Provide the (x, y) coordinate of the cell's center where the given text is located.  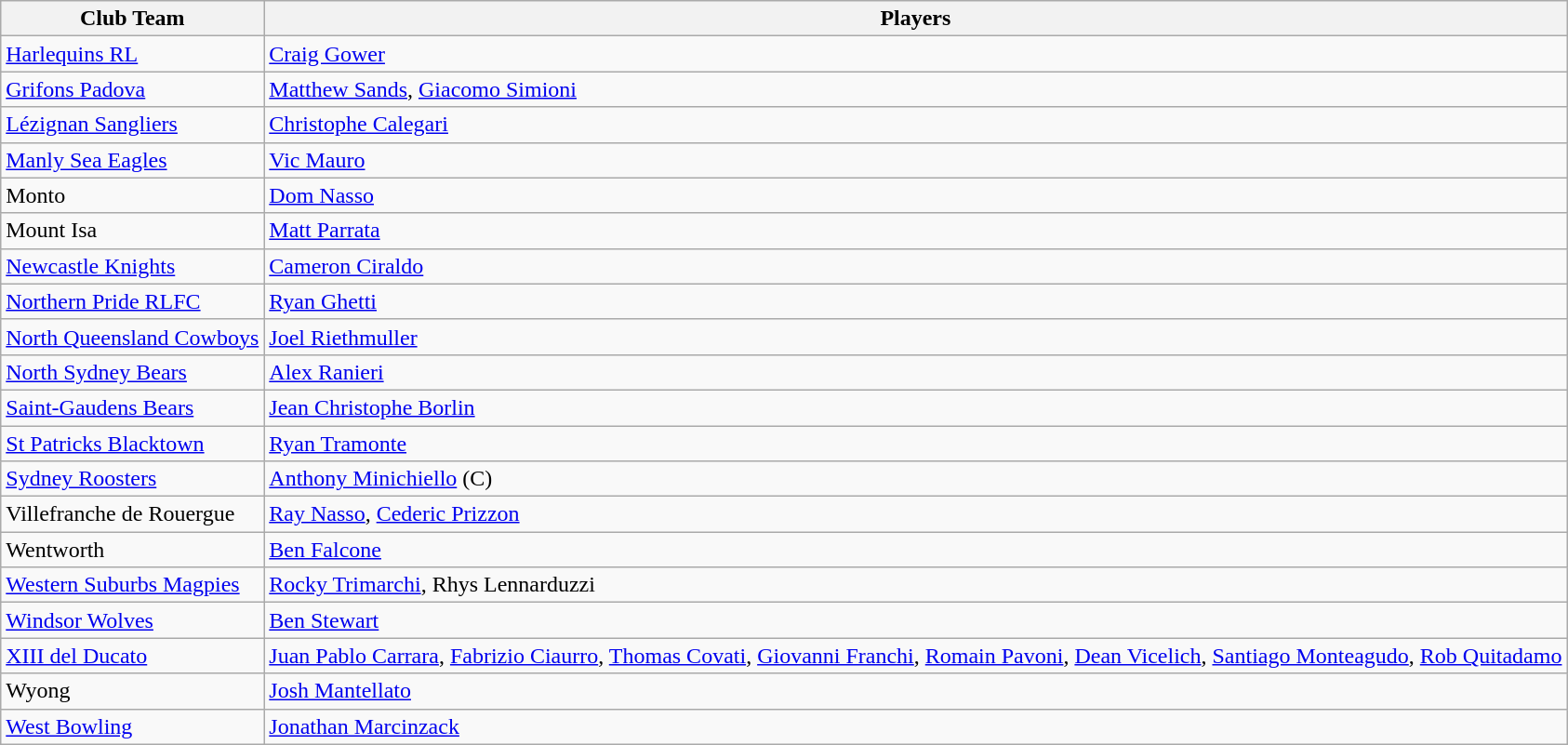
Western Suburbs Magpies (132, 585)
Joel Riethmuller (915, 337)
Windsor Wolves (132, 620)
Ray Nasso, Cederic Prizzon (915, 514)
Dom Nasso (915, 195)
Jonathan Marcinzack (915, 726)
Grifons Padova (132, 89)
Christophe Calegari (915, 125)
Sydney Roosters (132, 479)
Matt Parrata (915, 231)
Ben Falcone (915, 550)
Juan Pablo Carrara, Fabrizio Ciaurro, Thomas Covati, Giovanni Franchi, Romain Pavoni, Dean Vicelich, Santiago Monteagudo, Rob Quitadamo (915, 656)
Alex Ranieri (915, 372)
XIII del Ducato (132, 656)
Harlequins RL (132, 54)
North Sydney Bears (132, 372)
Lézignan Sangliers (132, 125)
Wentworth (132, 550)
West Bowling (132, 726)
Ben Stewart (915, 620)
Cameron Ciraldo (915, 266)
Jean Christophe Borlin (915, 407)
Ryan Ghetti (915, 301)
Newcastle Knights (132, 266)
St Patricks Blacktown (132, 444)
Manly Sea Eagles (132, 160)
Anthony Minichiello (C) (915, 479)
North Queensland Cowboys (132, 337)
Craig Gower (915, 54)
Villefranche de Rouergue (132, 514)
Ryan Tramonte (915, 444)
Club Team (132, 19)
Saint-Gaudens Bears (132, 407)
Players (915, 19)
Josh Mantellato (915, 691)
Wyong (132, 691)
Matthew Sands, Giacomo Simioni (915, 89)
Northern Pride RLFC (132, 301)
Vic Mauro (915, 160)
Mount Isa (132, 231)
Rocky Trimarchi, Rhys Lennarduzzi (915, 585)
Monto (132, 195)
